Identify which cell holds the provided text, then report its [X, Y] central coordinate. 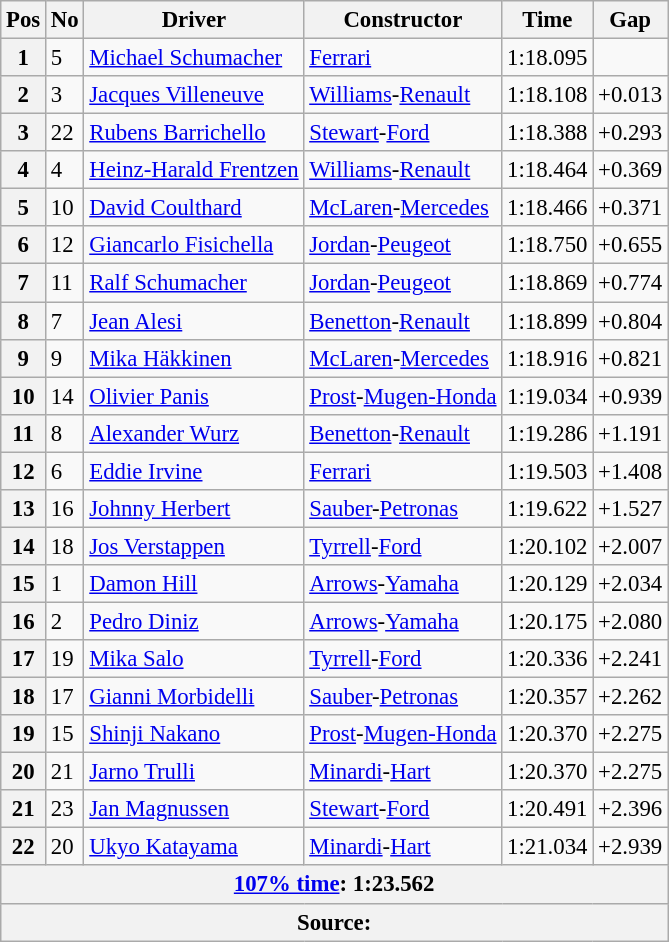
13 [24, 509]
1:20.491 [548, 809]
No [65, 20]
Giancarlo Fisichella [194, 245]
1:18.108 [548, 95]
1:18.388 [548, 133]
23 [65, 809]
Jos Verstappen [194, 546]
+0.804 [630, 321]
+0.821 [630, 358]
107% time: 1:23.562 [334, 885]
Damon Hill [194, 584]
1:20.357 [548, 697]
Pos [24, 20]
Eddie Irvine [194, 471]
Johnny Herbert [194, 509]
+2.034 [630, 584]
Mika Salo [194, 659]
1:18.750 [548, 245]
Pedro Diniz [194, 621]
1:20.175 [548, 621]
Ralf Schumacher [194, 283]
Olivier Panis [194, 396]
1:19.286 [548, 433]
1:20.129 [548, 584]
Jarno Trulli [194, 772]
1:18.466 [548, 208]
+0.293 [630, 133]
Rubens Barrichello [194, 133]
Michael Schumacher [194, 58]
Alexander Wurz [194, 433]
Jean Alesi [194, 321]
Jan Magnussen [194, 809]
+2.396 [630, 809]
Source: [334, 922]
+0.939 [630, 396]
David Coulthard [194, 208]
Mika Häkkinen [194, 358]
+0.369 [630, 170]
1:20.336 [548, 659]
+0.013 [630, 95]
1:19.622 [548, 509]
Heinz-Harald Frentzen [194, 170]
+0.371 [630, 208]
+0.655 [630, 245]
1:18.095 [548, 58]
+1.191 [630, 433]
1:18.916 [548, 358]
Shinji Nakano [194, 734]
+2.939 [630, 847]
1:19.503 [548, 471]
+2.007 [630, 546]
1:18.869 [548, 283]
+0.774 [630, 283]
Time [548, 20]
+2.241 [630, 659]
1:18.899 [548, 321]
1:19.034 [548, 396]
1:20.102 [548, 546]
Ukyo Katayama [194, 847]
+1.408 [630, 471]
Gap [630, 20]
Constructor [403, 20]
Gianni Morbidelli [194, 697]
1:18.464 [548, 170]
Jacques Villeneuve [194, 95]
+2.080 [630, 621]
+2.262 [630, 697]
+1.527 [630, 509]
Driver [194, 20]
1:21.034 [548, 847]
